Pinpoint the cell where the given text exists, returning its [X, Y] midpoint coordinate. 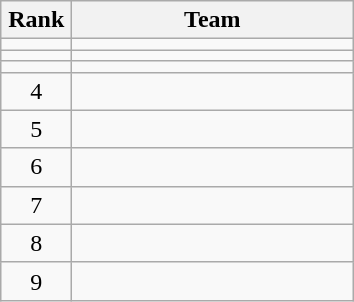
4 [36, 91]
Team [212, 20]
8 [36, 243]
6 [36, 167]
5 [36, 129]
Rank [36, 20]
9 [36, 281]
7 [36, 205]
